Detect which cell encompasses the target text, then output its [x, y] center coordinate. 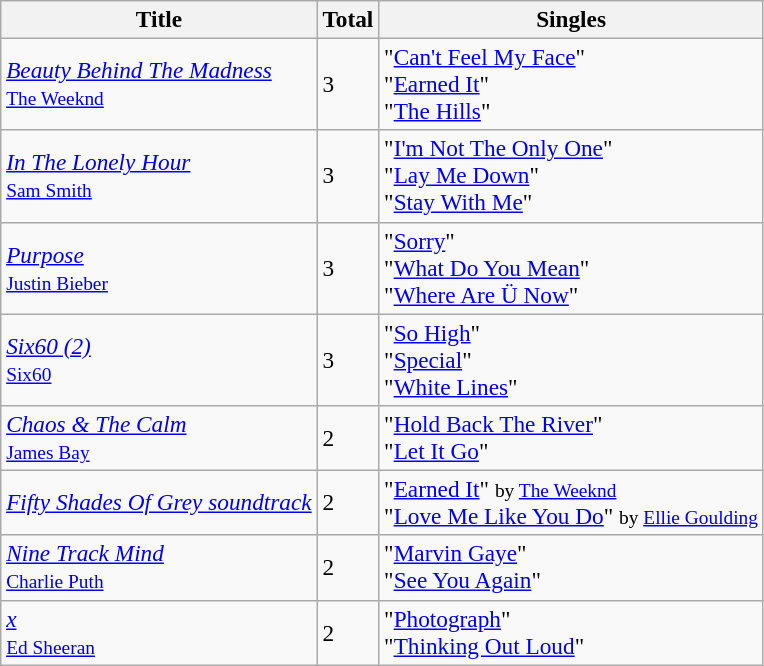
Beauty Behind The MadnessThe Weeknd [159, 84]
Title [159, 19]
"Sorry""What Do You Mean""Where Are Ü Now" [572, 268]
Singles [572, 19]
"Photograph""Thinking Out Loud" [572, 632]
"So High""Special""White Lines" [572, 359]
Total [348, 19]
Nine Track MindCharlie Puth [159, 568]
"Earned It" by The Weeknd"Love Me Like You Do" by Ellie Goulding [572, 502]
Chaos & The CalmJames Bay [159, 438]
"Hold Back The River""Let It Go" [572, 438]
Six60 (2)Six60 [159, 359]
"Marvin Gaye""See You Again" [572, 568]
In The Lonely HourSam Smith [159, 176]
"I'm Not The Only One""Lay Me Down""Stay With Me" [572, 176]
xEd Sheeran [159, 632]
PurposeJustin Bieber [159, 268]
Fifty Shades Of Grey soundtrack [159, 502]
"Can't Feel My Face""Earned It""The Hills" [572, 84]
